Scan for the cell matching the given text and deliver its [x, y] coordinate at center. 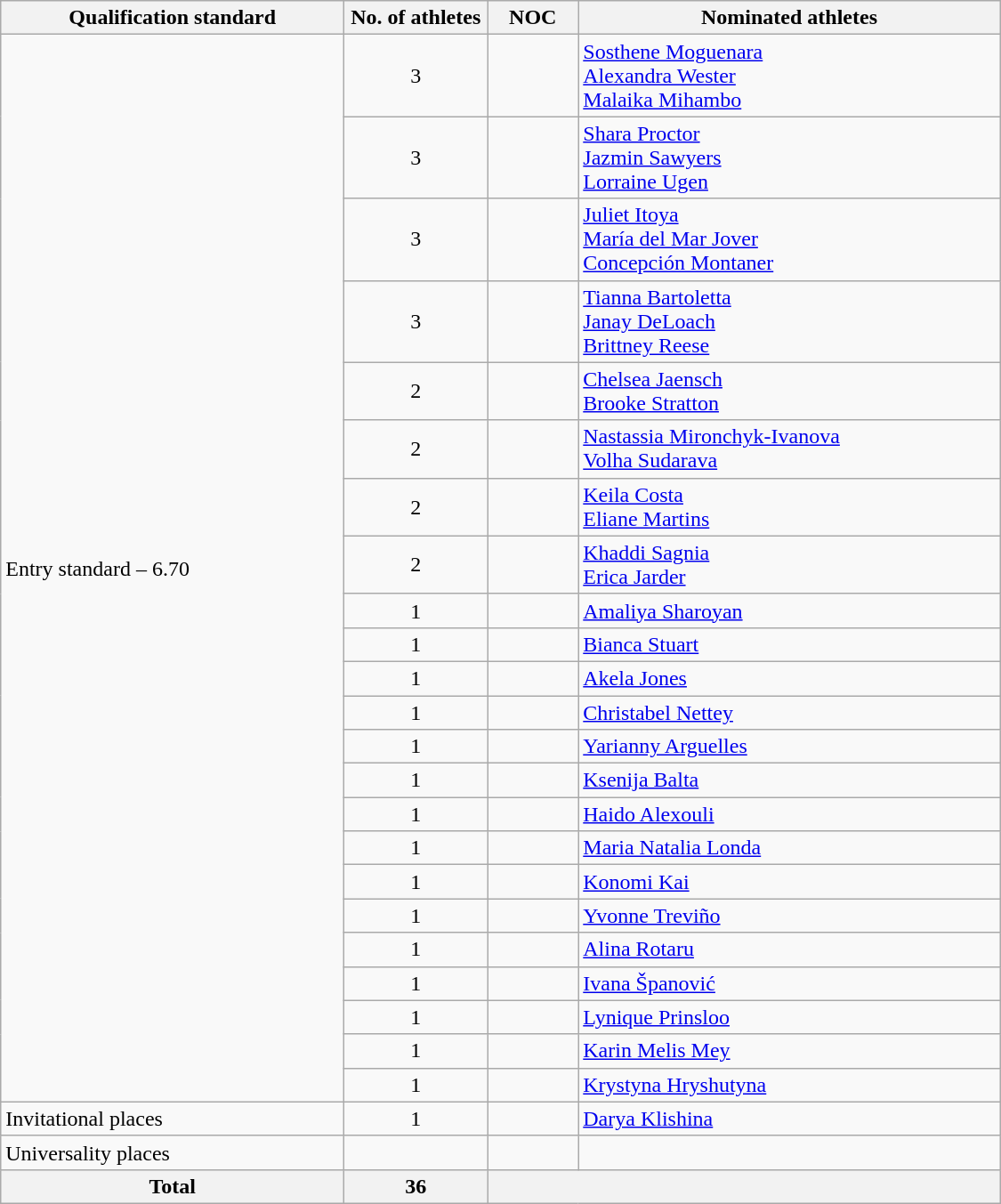
Yvonne Treviño [789, 916]
36 [416, 1186]
Amaliya Sharoyan [789, 610]
Maria Natalia Londa [789, 848]
Christabel Nettey [789, 713]
Akela Jones [789, 678]
Entry standard – 6.70 [173, 568]
Yarianny Arguelles [789, 747]
Total [173, 1186]
Chelsea JaenschBrooke Stratton [789, 392]
Tianna BartolettaJanay DeLoachBrittney Reese [789, 321]
NOC [533, 18]
No. of athletes [416, 18]
Lynique Prinsloo [789, 1017]
Alina Rotaru [789, 949]
Bianca Stuart [789, 644]
Sosthene MoguenaraAlexandra WesterMalaika Mihambo [789, 76]
Nominated athletes [789, 18]
Keila CostaEliane Martins [789, 507]
Ivana Španović [789, 983]
Haido Alexouli [789, 814]
Krystyna Hryshutyna [789, 1085]
Qualification standard [173, 18]
Khaddi SagniaErica Jarder [789, 564]
Shara ProctorJazmin SawyersLorraine Ugen [789, 158]
Nastassia Mironchyk-IvanovaVolha Sudarava [789, 448]
Karin Melis Mey [789, 1051]
Konomi Kai [789, 882]
Darya Klishina [789, 1119]
Juliet ItoyaMaría del Mar JoverConcepción Montaner [789, 239]
Universality places [173, 1152]
Invitational places [173, 1119]
Ksenija Balta [789, 780]
